Scan for the cell matching the given text and deliver its (x, y) coordinate at center. 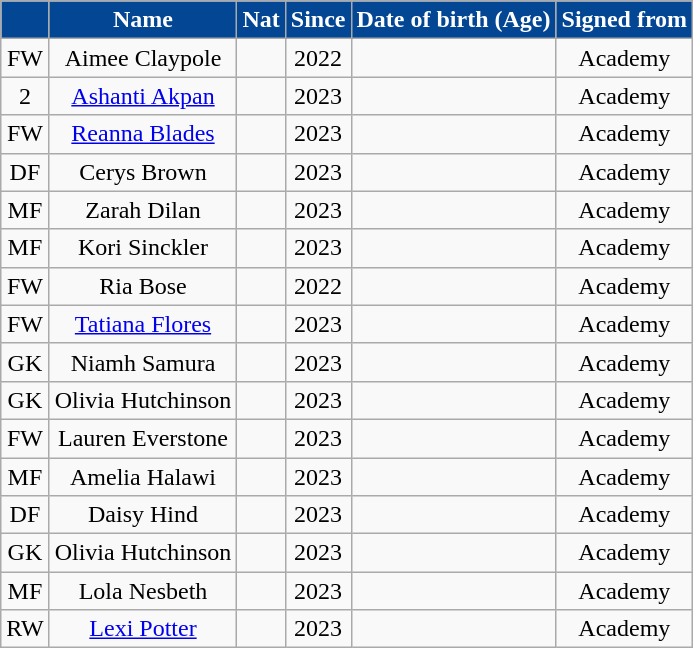
Lola Nesbeth (143, 591)
Signed from (624, 20)
Reanna Blades (143, 134)
Niamh Samura (143, 362)
Zarah Dilan (143, 210)
Kori Sinckler (143, 248)
Ashanti Akpan (143, 96)
Tatiana Flores (143, 324)
Daisy Hind (143, 515)
Ria Bose (143, 286)
RW (25, 629)
Cerys Brown (143, 172)
Aimee Claypole (143, 58)
Lauren Everstone (143, 438)
Nat (261, 20)
Since (318, 20)
Date of birth (Age) (454, 20)
Lexi Potter (143, 629)
2 (25, 96)
Amelia Halawi (143, 477)
Name (143, 20)
